Scan for the cell matching the given text and deliver its [x, y] coordinate at center. 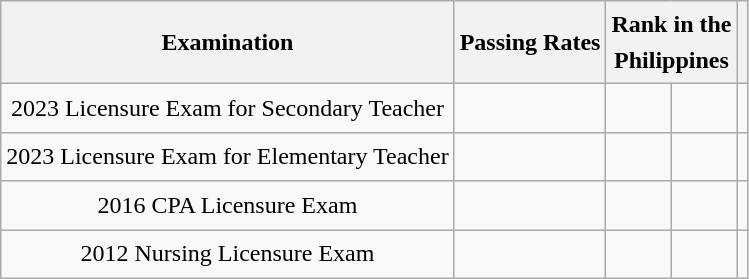
2023 Licensure Exam for Elementary Teacher [228, 156]
Passing Rates [530, 42]
Examination [228, 42]
2023 Licensure Exam for Secondary Teacher [228, 108]
2016 CPA Licensure Exam [228, 206]
Rank in thePhilippines [672, 42]
2012 Nursing Licensure Exam [228, 254]
